Capture the cell that displays the provided text and extract its [x, y] central coordinate. 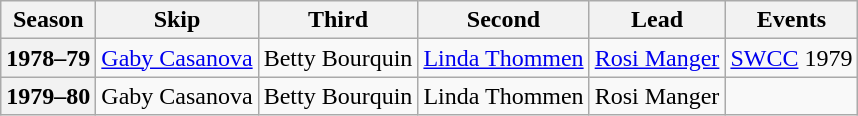
Events [792, 20]
Second [504, 20]
Season [48, 20]
Skip [177, 20]
Lead [657, 20]
1978–79 [48, 58]
1979–80 [48, 96]
SWCC 1979 [792, 58]
Third [338, 20]
